Find where the given text appears and provide that cell's center as [x, y] coordinate. 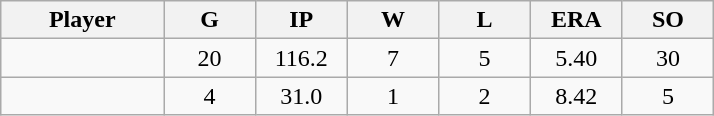
IP [301, 20]
30 [668, 58]
2 [485, 96]
20 [210, 58]
31.0 [301, 96]
5.40 [576, 58]
7 [393, 58]
G [210, 20]
116.2 [301, 58]
Player [82, 20]
ERA [576, 20]
SO [668, 20]
L [485, 20]
8.42 [576, 96]
1 [393, 96]
4 [210, 96]
W [393, 20]
